Determine the [X, Y] coordinate at the center of the cell enclosing the given text.  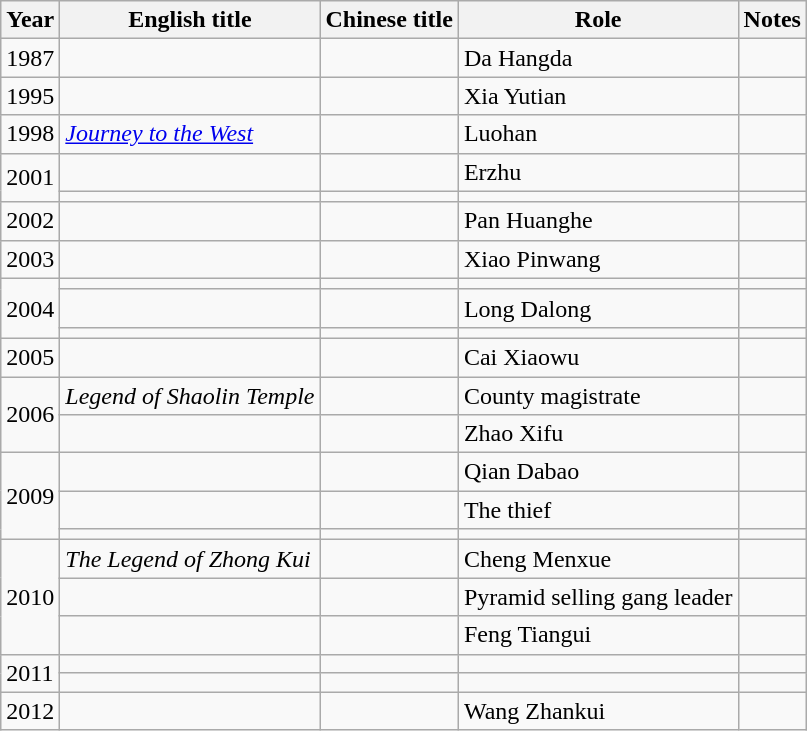
2005 [30, 357]
English title [190, 20]
Pyramid selling gang leader [598, 597]
Year [30, 20]
2004 [30, 308]
Da Hangda [598, 58]
Xiao Pinwang [598, 259]
Feng Tiangui [598, 635]
Journey to the West [190, 134]
1995 [30, 96]
The Legend of Zhong Kui [190, 559]
Erzhu [598, 172]
County magistrate [598, 395]
Xia Yutian [598, 96]
2003 [30, 259]
2011 [30, 673]
2006 [30, 414]
1998 [30, 134]
2009 [30, 496]
Qian Dabao [598, 472]
2001 [30, 178]
Pan Huanghe [598, 221]
Notes [772, 20]
Chinese title [389, 20]
2002 [30, 221]
1987 [30, 58]
Long Dalong [598, 308]
Cheng Menxue [598, 559]
Wang Zhankui [598, 711]
Legend of Shaolin Temple [190, 395]
Cai Xiaowu [598, 357]
Zhao Xifu [598, 434]
2012 [30, 711]
2010 [30, 597]
The thief [598, 510]
Luohan [598, 134]
Role [598, 20]
